Capture the cell that displays the provided text and extract its (X, Y) central coordinate. 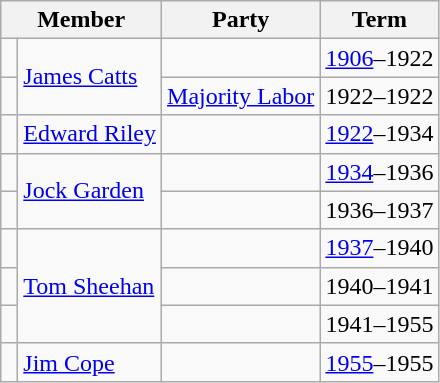
Member (82, 20)
1940–1941 (380, 286)
1906–1922 (380, 58)
Edward Riley (90, 134)
1922–1934 (380, 134)
Jim Cope (90, 362)
Term (380, 20)
Tom Sheehan (90, 286)
Jock Garden (90, 191)
1936–1937 (380, 210)
Majority Labor (241, 96)
Party (241, 20)
1922–1922 (380, 96)
James Catts (90, 77)
1934–1936 (380, 172)
1955–1955 (380, 362)
1941–1955 (380, 324)
1937–1940 (380, 248)
